Scan for the cell matching the given text and deliver its (x, y) coordinate at center. 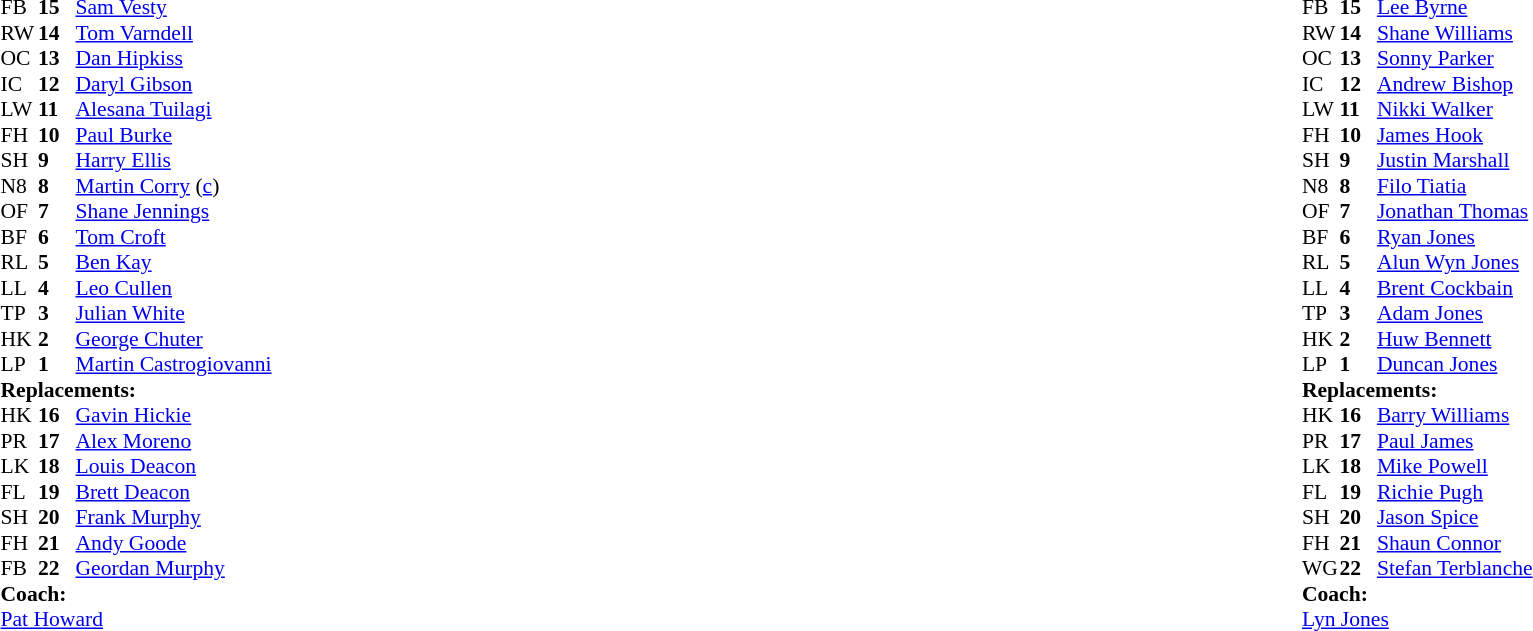
Justin Marshall (1455, 161)
Mike Powell (1455, 467)
Louis Deacon (174, 467)
Barry Williams (1455, 415)
Brent Cockbain (1455, 288)
James Hook (1455, 135)
Duncan Jones (1455, 365)
Brett Deacon (174, 492)
Alex Moreno (174, 441)
FB (19, 569)
Andy Goode (174, 543)
Shane Williams (1455, 33)
Paul Burke (174, 135)
Sonny Parker (1455, 59)
Martin Corry (c) (174, 186)
Tom Croft (174, 237)
Geordan Murphy (174, 569)
Shaun Connor (1455, 543)
Tom Varndell (174, 33)
Ben Kay (174, 263)
Gavin Hickie (174, 415)
Julian White (174, 313)
Stefan Terblanche (1455, 569)
Adam Jones (1455, 313)
WG (1321, 569)
Richie Pugh (1455, 492)
Alesana Tuilagi (174, 109)
Paul James (1455, 441)
Jason Spice (1455, 517)
Shane Jennings (174, 211)
Frank Murphy (174, 517)
Dan Hipkiss (174, 59)
Huw Bennett (1455, 339)
Ryan Jones (1455, 237)
Daryl Gibson (174, 84)
Nikki Walker (1455, 109)
Jonathan Thomas (1455, 211)
Andrew Bishop (1455, 84)
George Chuter (174, 339)
Alun Wyn Jones (1455, 263)
Leo Cullen (174, 288)
Filo Tiatia (1455, 186)
Harry Ellis (174, 161)
Martin Castrogiovanni (174, 365)
